Find where the given text appears and provide that cell's center as (X, Y) coordinate. 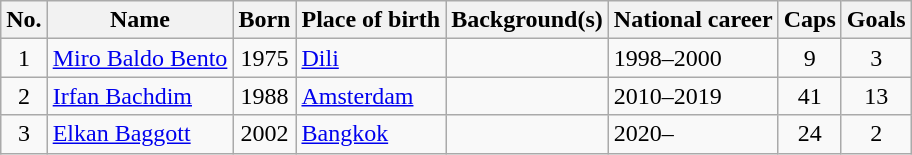
1975 (264, 58)
Elkan Baggott (140, 134)
24 (810, 134)
Dili (371, 58)
No. (24, 20)
2002 (264, 134)
Background(s) (528, 20)
Irfan Bachdim (140, 96)
Name (140, 20)
1 (24, 58)
Miro Baldo Bento (140, 58)
Bangkok (371, 134)
Born (264, 20)
1998–2000 (693, 58)
1988 (264, 96)
9 (810, 58)
Caps (810, 20)
Amsterdam (371, 96)
41 (810, 96)
Place of birth (371, 20)
2020– (693, 134)
National career (693, 20)
2010–2019 (693, 96)
Goals (876, 20)
13 (876, 96)
